Determine the [X, Y] coordinate at the center of the cell enclosing the given text.  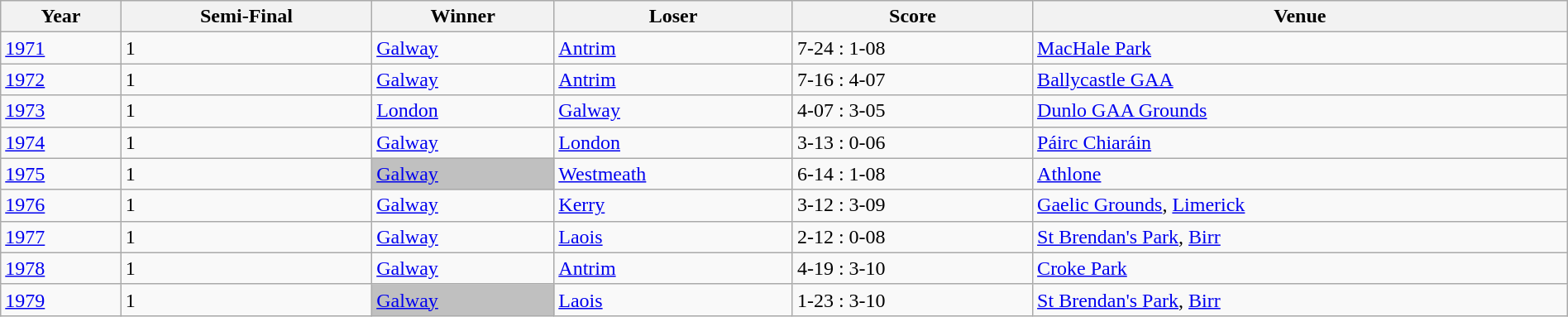
1977 [61, 237]
Dunlo GAA Grounds [1300, 111]
6-14 : 1-08 [912, 174]
Year [61, 17]
Kerry [673, 205]
2-12 : 0-08 [912, 237]
Venue [1300, 17]
Ballycastle GAA [1300, 79]
MacHale Park [1300, 48]
3-12 : 3-09 [912, 205]
Score [912, 17]
1975 [61, 174]
1972 [61, 79]
Semi-Final [246, 17]
7-24 : 1-08 [912, 48]
7-16 : 4-07 [912, 79]
Athlone [1300, 174]
Páirc Chiaráin [1300, 142]
1-23 : 3-10 [912, 300]
1973 [61, 111]
4-07 : 3-05 [912, 111]
1979 [61, 300]
1974 [61, 142]
3-13 : 0-06 [912, 142]
4-19 : 3-10 [912, 268]
1978 [61, 268]
Croke Park [1300, 268]
Gaelic Grounds, Limerick [1300, 205]
Westmeath [673, 174]
1976 [61, 205]
1971 [61, 48]
Winner [463, 17]
Loser [673, 17]
